Detect which cell encompasses the target text, then output its (X, Y) center coordinate. 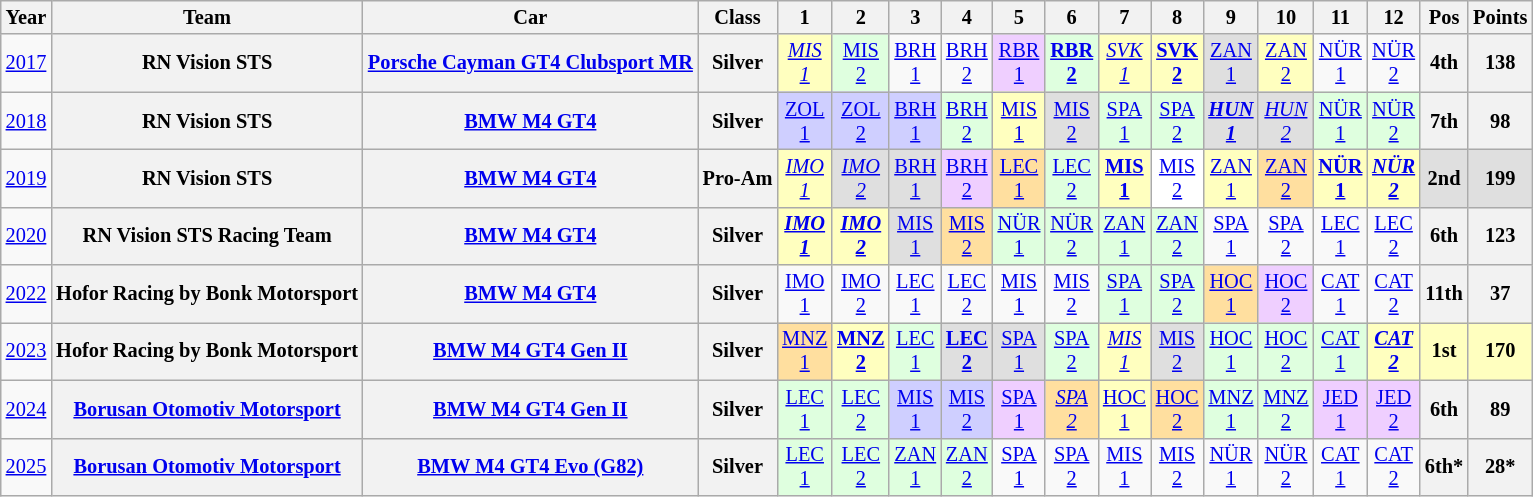
2025 (26, 467)
2022 (26, 294)
Year (26, 17)
2023 (26, 351)
1st (1444, 351)
2018 (26, 121)
4th (1444, 63)
5 (1020, 17)
4 (967, 17)
SVK2 (1178, 63)
RBR1 (1020, 63)
12 (1394, 17)
11 (1340, 17)
SVK1 (1124, 63)
1 (804, 17)
11th (1444, 294)
138 (1500, 63)
2nd (1444, 178)
7 (1124, 17)
123 (1500, 236)
JED1 (1340, 409)
Points (1500, 17)
6th* (1444, 467)
37 (1500, 294)
2 (860, 17)
199 (1500, 178)
89 (1500, 409)
Car (530, 17)
Porsche Cayman GT4 Clubsport MR (530, 63)
Pro-Am (738, 178)
BMW M4 GT4 Evo (G82) (530, 467)
7th (1444, 121)
ZOL2 (860, 121)
8 (1178, 17)
2024 (26, 409)
2017 (26, 63)
28* (1500, 467)
98 (1500, 121)
HUN1 (1230, 121)
Class (738, 17)
2020 (26, 236)
RN Vision STS Racing Team (207, 236)
Pos (1444, 17)
9 (1230, 17)
JED2 (1394, 409)
RBR2 (1072, 63)
10 (1286, 17)
170 (1500, 351)
6 (1072, 17)
2019 (26, 178)
Team (207, 17)
ZOL1 (804, 121)
3 (915, 17)
HUN2 (1286, 121)
